Provide the [X, Y] coordinate of the cell's center where the given text is located.  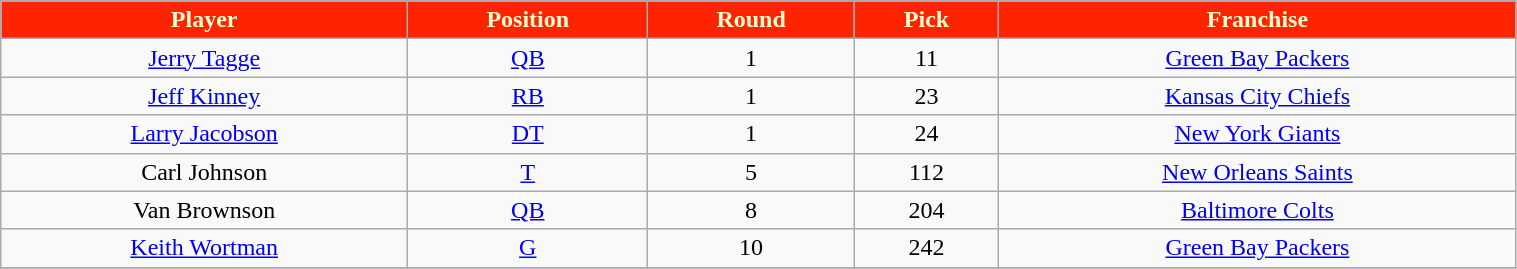
204 [926, 210]
Pick [926, 20]
Keith Wortman [204, 248]
8 [751, 210]
DT [528, 134]
RB [528, 96]
Franchise [1258, 20]
112 [926, 172]
242 [926, 248]
23 [926, 96]
New York Giants [1258, 134]
G [528, 248]
24 [926, 134]
5 [751, 172]
Jerry Tagge [204, 58]
New Orleans Saints [1258, 172]
Baltimore Colts [1258, 210]
Jeff Kinney [204, 96]
Larry Jacobson [204, 134]
Carl Johnson [204, 172]
T [528, 172]
Van Brownson [204, 210]
Round [751, 20]
Kansas City Chiefs [1258, 96]
11 [926, 58]
10 [751, 248]
Position [528, 20]
Player [204, 20]
